For the text-containing cell, return its midpoint in [X, Y] coordinate format. 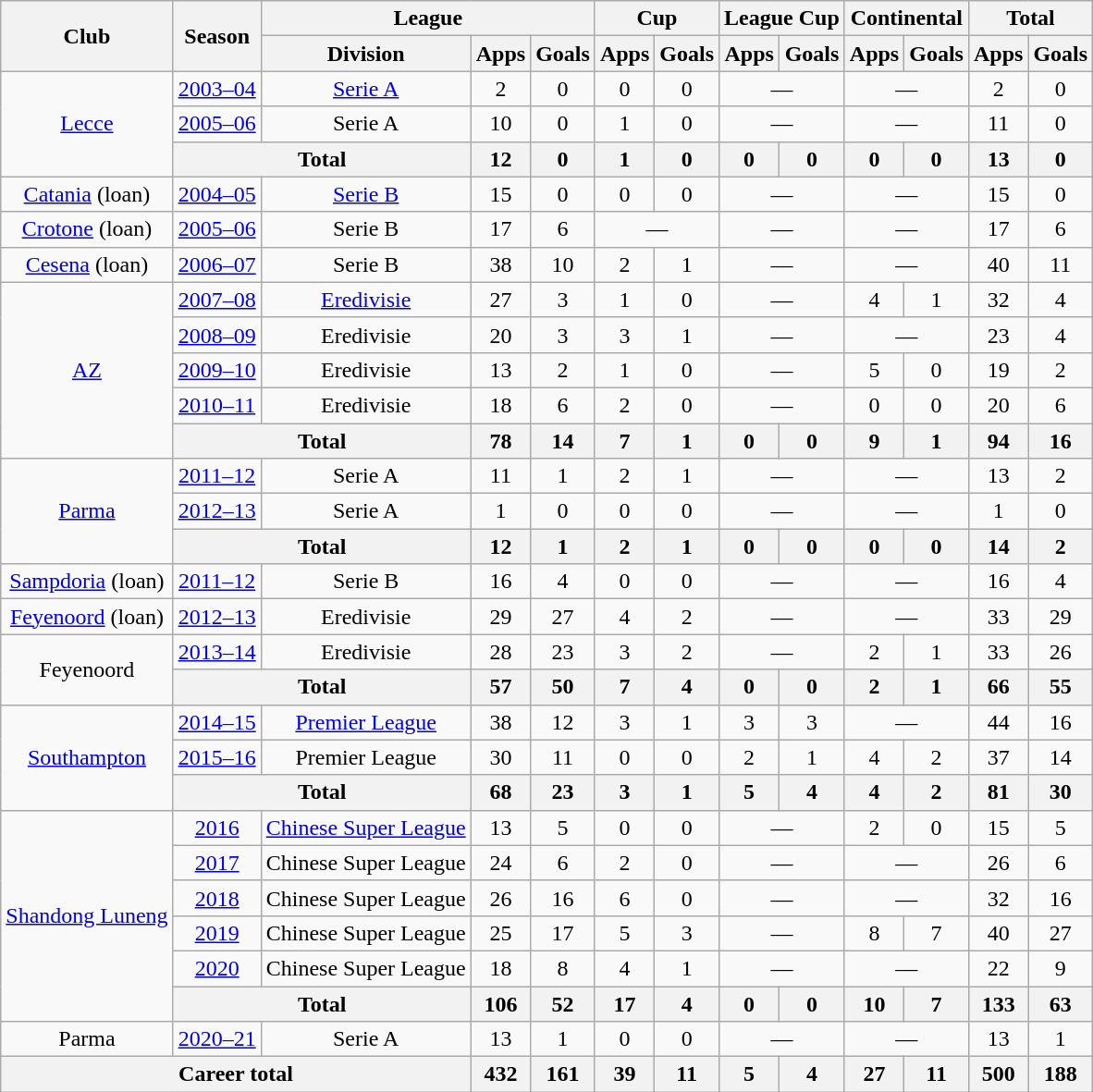
Division [366, 54]
Crotone (loan) [87, 229]
Season [216, 36]
League Cup [782, 18]
2007–08 [216, 300]
28 [500, 652]
133 [998, 1003]
2017 [216, 863]
50 [563, 687]
44 [998, 722]
Feyenoord [87, 669]
52 [563, 1003]
2019 [216, 933]
2006–07 [216, 264]
500 [998, 1074]
2013–14 [216, 652]
2004–05 [216, 194]
432 [500, 1074]
Sampdoria (loan) [87, 582]
2020–21 [216, 1039]
AZ [87, 370]
57 [500, 687]
Continental [906, 18]
22 [998, 968]
2003–04 [216, 89]
68 [500, 792]
94 [998, 441]
25 [500, 933]
Career total [236, 1074]
66 [998, 687]
63 [1061, 1003]
24 [500, 863]
Cesena (loan) [87, 264]
37 [998, 757]
2020 [216, 968]
Shandong Luneng [87, 915]
2008–09 [216, 335]
106 [500, 1003]
Cup [657, 18]
League [427, 18]
81 [998, 792]
2010–11 [216, 405]
161 [563, 1074]
2014–15 [216, 722]
Lecce [87, 124]
Club [87, 36]
2015–16 [216, 757]
55 [1061, 687]
2018 [216, 898]
39 [624, 1074]
Southampton [87, 757]
Feyenoord (loan) [87, 617]
78 [500, 441]
188 [1061, 1074]
2009–10 [216, 370]
Catania (loan) [87, 194]
19 [998, 370]
2016 [216, 828]
